Scan for the cell matching the given text and deliver its (x, y) coordinate at center. 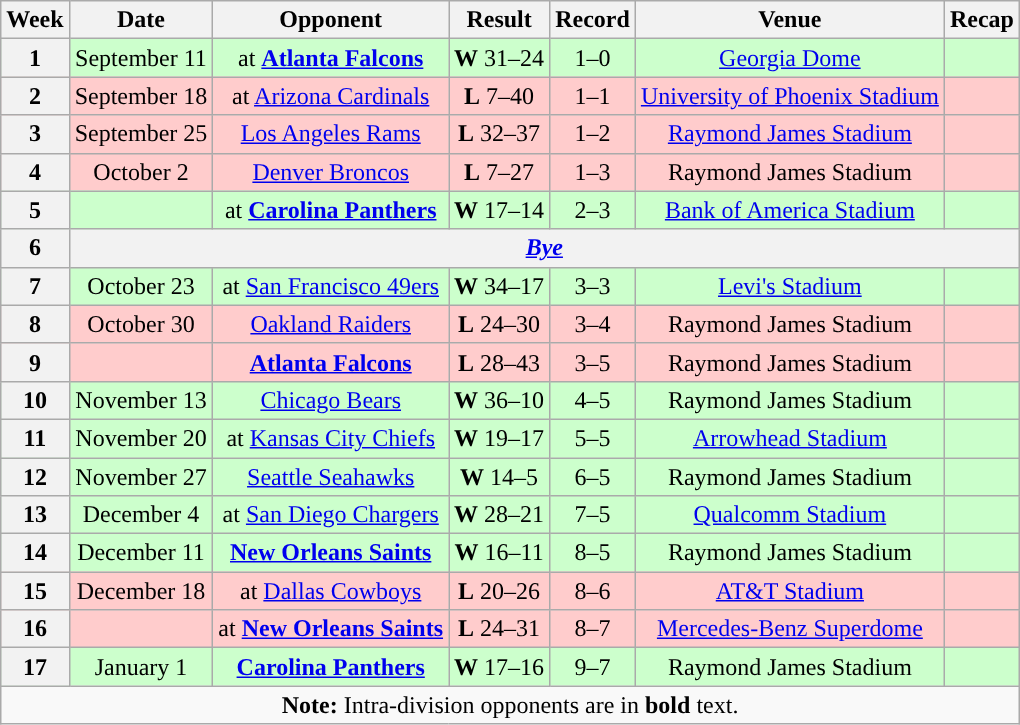
New Orleans Saints (331, 553)
Record (593, 20)
at Carolina Panthers (331, 210)
L 7–27 (500, 172)
November 27 (141, 477)
3 (35, 134)
Levi's Stadium (790, 286)
October 23 (141, 286)
at Atlanta Falcons (331, 58)
1–2 (593, 134)
15 (35, 591)
Carolina Panthers (331, 667)
AT&T Stadium (790, 591)
Bank of America Stadium (790, 210)
Qualcomm Stadium (790, 515)
Opponent (331, 20)
Arrowhead Stadium (790, 438)
L 20–26 (500, 591)
at San Diego Chargers (331, 515)
at Kansas City Chiefs (331, 438)
at Arizona Cardinals (331, 96)
1 (35, 58)
at Dallas Cowboys (331, 591)
L 28–43 (500, 362)
W 34–17 (500, 286)
December 18 (141, 591)
W 16–11 (500, 553)
W 14–5 (500, 477)
September 11 (141, 58)
6–5 (593, 477)
1–3 (593, 172)
2 (35, 96)
Chicago Bears (331, 400)
Recap (982, 20)
8–7 (593, 629)
8–5 (593, 553)
14 (35, 553)
December 4 (141, 515)
4 (35, 172)
December 11 (141, 553)
September 18 (141, 96)
Date (141, 20)
Week (35, 20)
1–0 (593, 58)
5 (35, 210)
L 24–30 (500, 324)
L 7–40 (500, 96)
L 32–37 (500, 134)
Georgia Dome (790, 58)
2–3 (593, 210)
W 36–10 (500, 400)
W 31–24 (500, 58)
16 (35, 629)
8–6 (593, 591)
October 30 (141, 324)
University of Phoenix Stadium (790, 96)
8 (35, 324)
November 20 (141, 438)
11 (35, 438)
4–5 (593, 400)
10 (35, 400)
Denver Broncos (331, 172)
L 24–31 (500, 629)
6 (35, 248)
13 (35, 515)
Oakland Raiders (331, 324)
W 17–14 (500, 210)
9–7 (593, 667)
5–5 (593, 438)
17 (35, 667)
3–5 (593, 362)
W 28–21 (500, 515)
W 17–16 (500, 667)
Bye (544, 248)
3–3 (593, 286)
Los Angeles Rams (331, 134)
Venue (790, 20)
January 1 (141, 667)
October 2 (141, 172)
9 (35, 362)
12 (35, 477)
Note: Intra-division opponents are in bold text. (510, 705)
Seattle Seahawks (331, 477)
7–5 (593, 515)
Result (500, 20)
November 13 (141, 400)
Mercedes-Benz Superdome (790, 629)
1–1 (593, 96)
W 19–17 (500, 438)
3–4 (593, 324)
at New Orleans Saints (331, 629)
Atlanta Falcons (331, 362)
7 (35, 286)
September 25 (141, 134)
at San Francisco 49ers (331, 286)
